Output the [X, Y] coordinate of the center of the cell containing the given text.  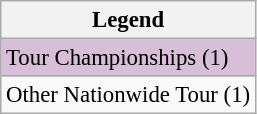
Tour Championships (1) [128, 58]
Legend [128, 20]
Other Nationwide Tour (1) [128, 95]
